For the text-containing cell, return its midpoint in [x, y] coordinate format. 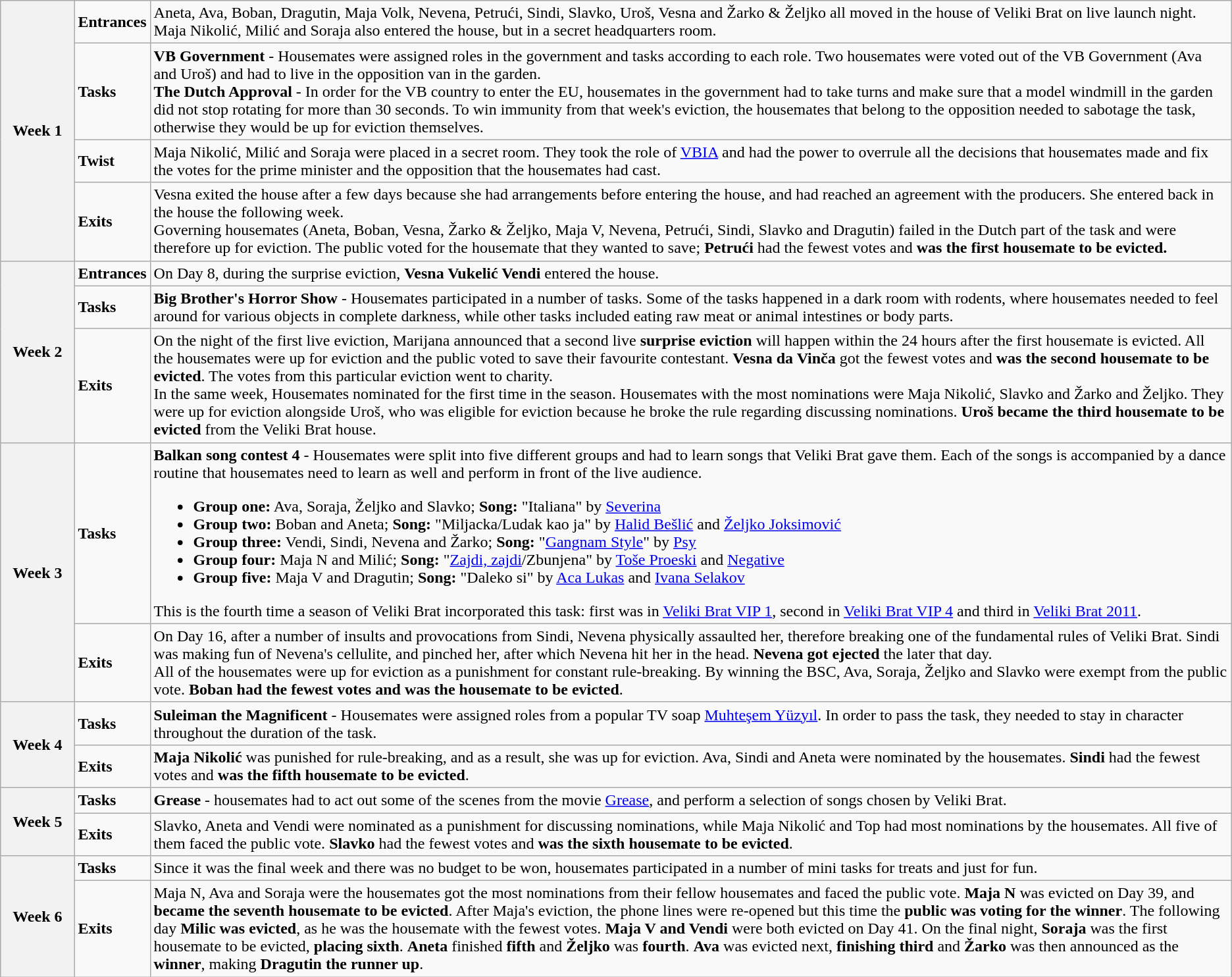
Week 6 [38, 916]
Week 5 [38, 822]
On Day 8, during the surprise eviction, Vesna Vukelić Vendi entered the house. [691, 273]
Grease - housemates had to act out some of the scenes from the movie Grease, and perform a selection of songs chosen by Veliki Brat. [691, 800]
Week 2 [38, 352]
Week 1 [38, 130]
Twist [112, 161]
Week 3 [38, 572]
Since it was the final week and there was no budget to be won, housemates participated in a number of mini tasks for treats and just for fun. [691, 868]
Week 4 [38, 745]
